Extract the [x, y] coordinate from the center of the cell holding the provided text.  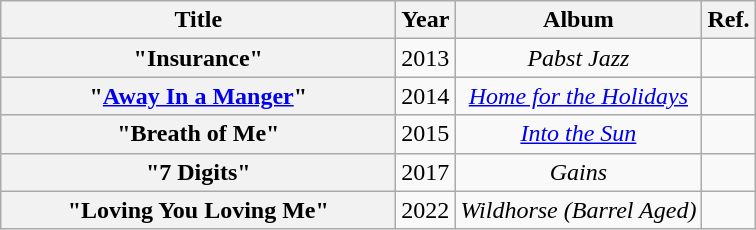
Into the Sun [578, 134]
Album [578, 20]
2022 [426, 210]
2013 [426, 58]
Year [426, 20]
"Breath of Me" [198, 134]
"Away In a Manger" [198, 96]
2014 [426, 96]
Title [198, 20]
2017 [426, 172]
"Loving You Loving Me" [198, 210]
"Insurance" [198, 58]
Home for the Holidays [578, 96]
Wildhorse (Barrel Aged) [578, 210]
2015 [426, 134]
Pabst Jazz [578, 58]
Ref. [728, 20]
Gains [578, 172]
"7 Digits" [198, 172]
